Return the [x, y] coordinate for the center point of the cell that contains the specified text.  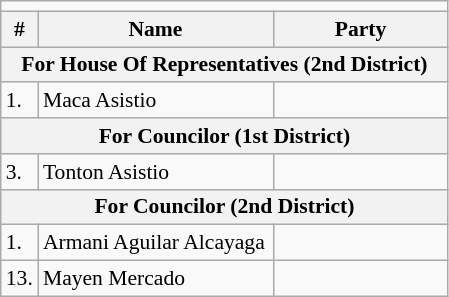
Maca Asistio [156, 101]
For House Of Representatives (2nd District) [224, 65]
For Councilor (2nd District) [224, 207]
Party [360, 29]
Mayen Mercado [156, 279]
Name [156, 29]
For Councilor (1st District) [224, 136]
Tonton Asistio [156, 172]
Armani Aguilar Alcayaga [156, 243]
13. [20, 279]
3. [20, 172]
# [20, 29]
